Extract the (X, Y) coordinate from the center of the cell holding the provided text.  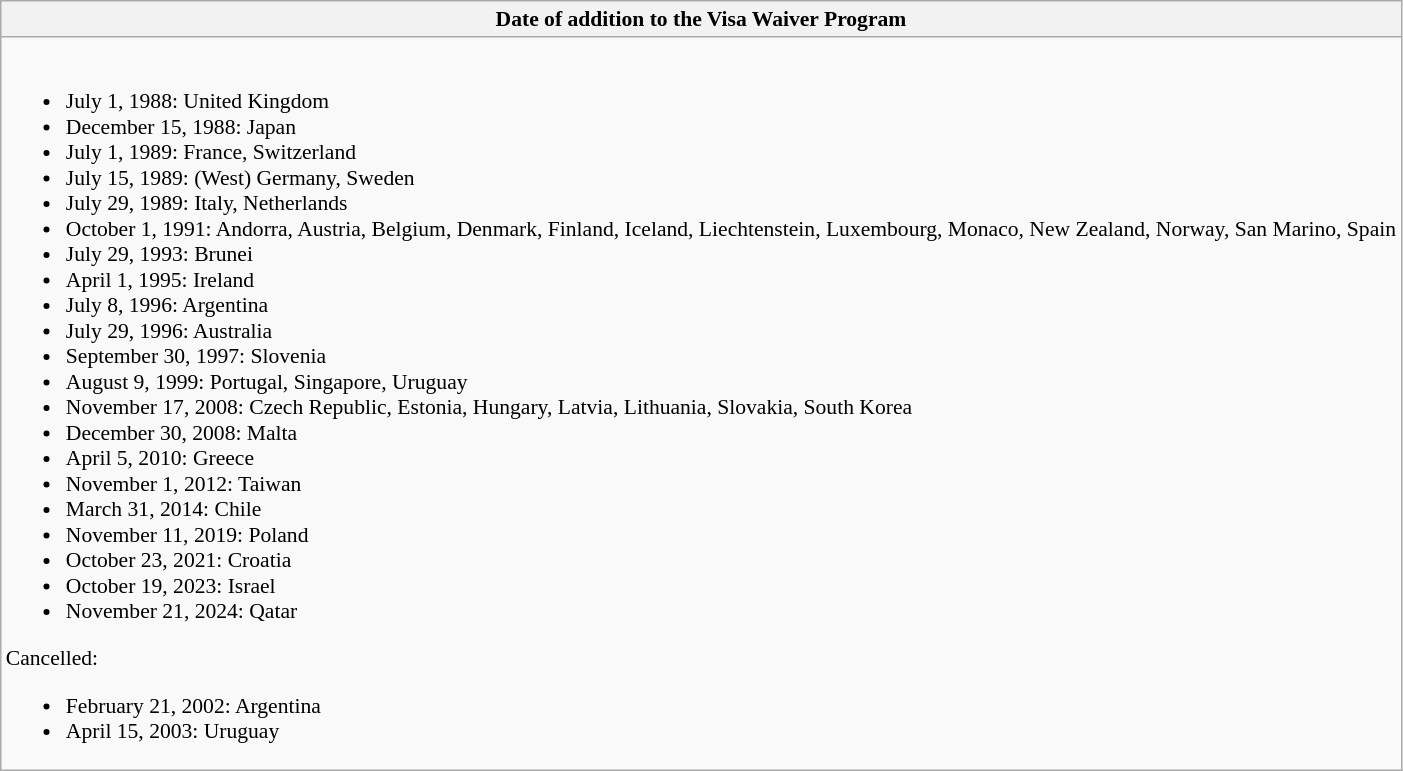
Date of addition to the Visa Waiver Program (701, 19)
